Extract the [X, Y] coordinate from the center of the cell holding the provided text.  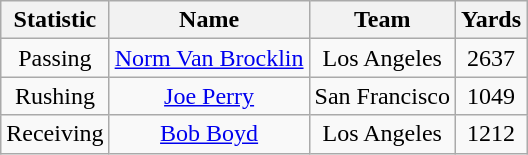
1049 [490, 96]
Name [209, 20]
Norm Van Brocklin [209, 58]
Receiving [55, 134]
Passing [55, 58]
1212 [490, 134]
Bob Boyd [209, 134]
Yards [490, 20]
San Francisco [382, 96]
Team [382, 20]
Statistic [55, 20]
Joe Perry [209, 96]
2637 [490, 58]
Rushing [55, 96]
